Identify which cell holds the provided text, then report its [X, Y] central coordinate. 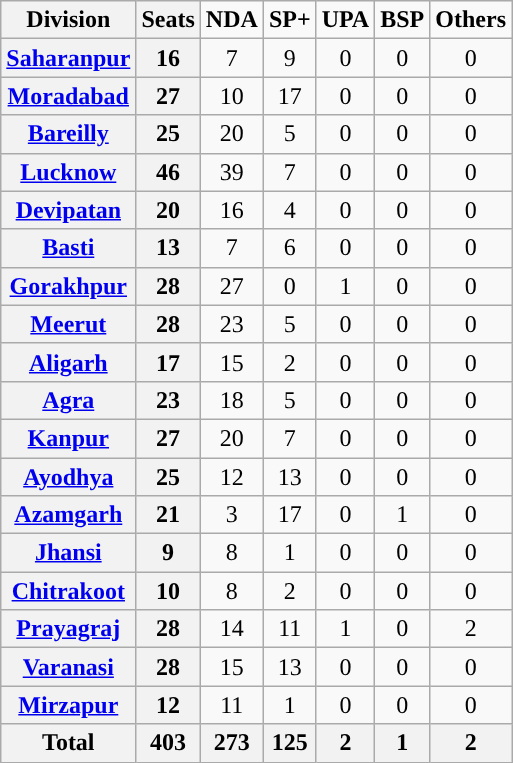
21 [168, 515]
Total [68, 743]
Meerut [68, 324]
Kanpur [68, 438]
Azamgarh [68, 515]
Jhansi [68, 553]
SP+ [290, 20]
46 [168, 172]
Bareilly [68, 134]
Saharanpur [68, 58]
Chitrakoot [68, 591]
Ayodhya [68, 477]
Lucknow [68, 172]
39 [232, 172]
403 [168, 743]
Agra [68, 400]
14 [232, 629]
6 [290, 248]
Others [471, 20]
Basti [68, 248]
Moradabad [68, 96]
BSP [402, 20]
Division [68, 20]
273 [232, 743]
4 [290, 210]
NDA [232, 20]
UPA [346, 20]
18 [232, 400]
125 [290, 743]
3 [232, 515]
Varanasi [68, 667]
Gorakhpur [68, 286]
Prayagraj [68, 629]
Mirzapur [68, 705]
Aligarh [68, 362]
Devipatan [68, 210]
Seats [168, 20]
